Pinpoint the cell where the given text exists, returning its [x, y] midpoint coordinate. 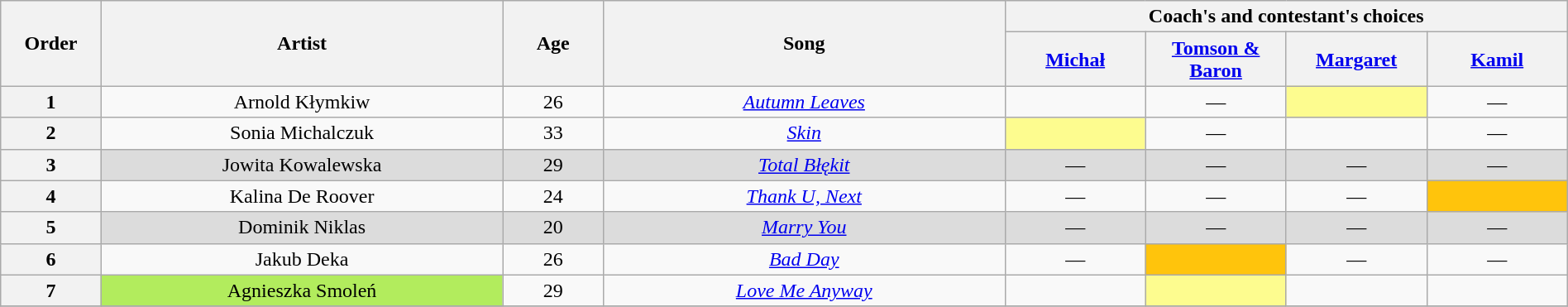
Marry You [804, 228]
Dominik Niklas [302, 228]
2 [51, 133]
33 [552, 133]
Bad Day [804, 259]
Kamil [1497, 60]
Thank U, Next [804, 196]
Tomson & Baron [1216, 60]
Margaret [1356, 60]
Autumn Leaves [804, 102]
Total Błękit [804, 165]
6 [51, 259]
4 [51, 196]
Arnold Kłymkiw [302, 102]
Kalina De Roover [302, 196]
Coach's and contestant's choices [1286, 17]
1 [51, 102]
Love Me Anyway [804, 290]
Sonia Michalczuk [302, 133]
7 [51, 290]
Artist [302, 43]
24 [552, 196]
Age [552, 43]
3 [51, 165]
Song [804, 43]
Skin [804, 133]
Michał [1075, 60]
Jowita Kowalewska [302, 165]
Agnieszka Smoleń [302, 290]
Order [51, 43]
20 [552, 228]
Jakub Deka [302, 259]
5 [51, 228]
